Extract the (X, Y) coordinate from the center of the cell holding the provided text.  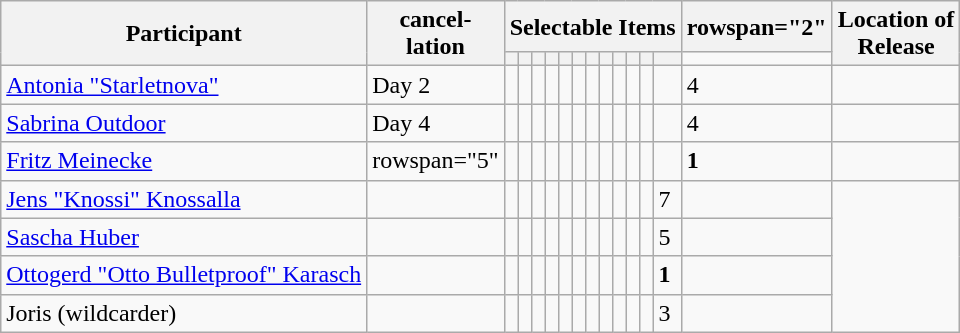
Sabrina Outdoor (184, 123)
Day 4 (436, 123)
Participant (184, 34)
Jens "Knossi" Knossalla (184, 199)
Sascha Huber (184, 237)
Selectable Items (592, 26)
3 (667, 313)
cancel-lation (436, 34)
Location ofRelease (896, 34)
Ottogerd "Otto Bulletproof" Karasch (184, 275)
7 (667, 199)
Joris (wildcarder) (184, 313)
5 (667, 237)
rowspan="5" (436, 161)
Antonia "Starletnova" (184, 85)
rowspan="2" (756, 26)
Day 2 (436, 85)
Fritz Meinecke (184, 161)
